Extract the [x, y] coordinate from the center of the cell holding the provided text.  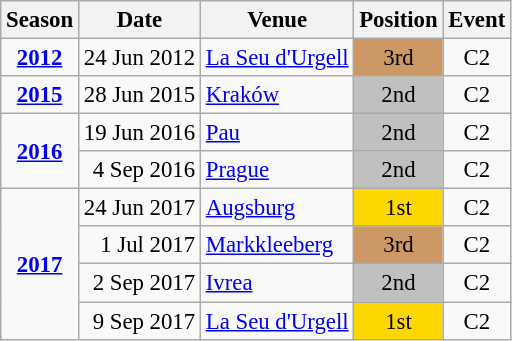
9 Sep 2017 [139, 321]
2015 [40, 95]
24 Jun 2017 [139, 208]
1 Jul 2017 [139, 245]
28 Jun 2015 [139, 95]
4 Sep 2016 [139, 170]
Position [398, 20]
Ivrea [276, 283]
Pau [276, 133]
Event [477, 20]
Prague [276, 170]
Augsburg [276, 208]
2016 [40, 152]
Markkleeberg [276, 245]
24 Jun 2012 [139, 58]
2 Sep 2017 [139, 283]
2012 [40, 58]
Venue [276, 20]
19 Jun 2016 [139, 133]
Season [40, 20]
Kraków [276, 95]
2017 [40, 264]
Date [139, 20]
